Provide the (X, Y) coordinate of the cell's center where the given text is located.  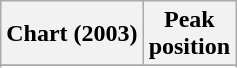
Peakposition (189, 34)
Chart (2003) (72, 34)
